Capture the cell that displays the provided text and extract its (X, Y) central coordinate. 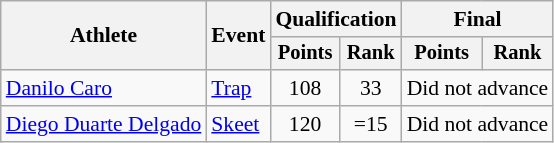
Danilo Caro (104, 88)
Trap (238, 88)
Qualification (336, 19)
Diego Duarte Delgado (104, 124)
Skeet (238, 124)
120 (304, 124)
Final (478, 19)
33 (371, 88)
Event (238, 36)
Athlete (104, 36)
=15 (371, 124)
108 (304, 88)
